Provide the [X, Y] coordinate of the cell's center where the given text is located.  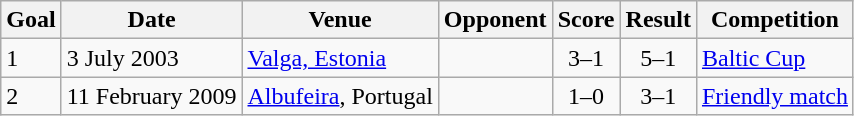
5–1 [658, 58]
Result [658, 20]
Competition [774, 20]
2 [31, 96]
Date [152, 20]
Valga, Estonia [340, 58]
1 [31, 58]
Score [586, 20]
Venue [340, 20]
Baltic Cup [774, 58]
3 July 2003 [152, 58]
1–0 [586, 96]
Goal [31, 20]
Friendly match [774, 96]
Albufeira, Portugal [340, 96]
Opponent [495, 20]
11 February 2009 [152, 96]
